Scan for the cell matching the given text and deliver its (x, y) coordinate at center. 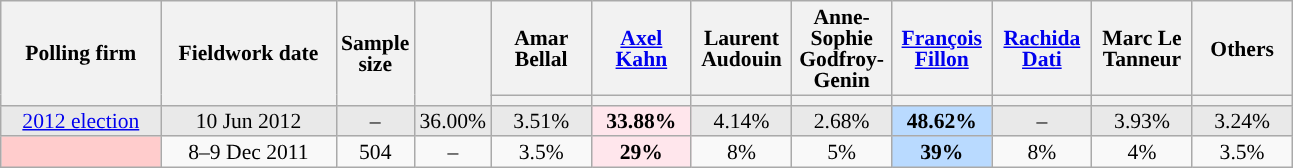
5% (842, 152)
Axel Kahn (641, 48)
4% (1142, 152)
2012 election (81, 120)
48.62% (942, 120)
Others (1242, 48)
3.93% (1142, 120)
36.00% (452, 120)
8–9 Dec 2011 (248, 152)
Fieldwork date (248, 53)
33.88% (641, 120)
Amar Bellal (541, 48)
504 (375, 152)
3.51% (541, 120)
Marc Le Tanneur (1142, 48)
François Fillon (942, 48)
Laurent Audouin (741, 48)
2.68% (842, 120)
Rachida Dati (1042, 48)
29% (641, 152)
3.24% (1242, 120)
10 Jun 2012 (248, 120)
Samplesize (375, 53)
4.14% (741, 120)
Anne-Sophie Godfroy-Genin (842, 48)
Polling firm (81, 53)
39% (942, 152)
